For the text-containing cell, return its midpoint in [x, y] coordinate format. 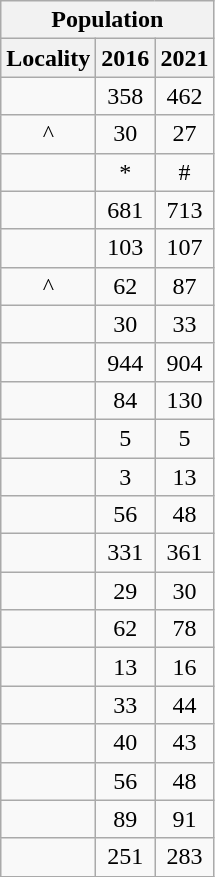
16 [184, 667]
87 [184, 286]
462 [184, 96]
713 [184, 210]
2021 [184, 58]
89 [126, 819]
40 [126, 743]
358 [126, 96]
Locality [48, 58]
78 [184, 629]
681 [126, 210]
3 [126, 477]
29 [126, 591]
283 [184, 857]
84 [126, 400]
27 [184, 134]
361 [184, 553]
130 [184, 400]
2016 [126, 58]
107 [184, 248]
91 [184, 819]
44 [184, 705]
103 [126, 248]
251 [126, 857]
* [126, 172]
# [184, 172]
Population [108, 20]
944 [126, 362]
43 [184, 743]
904 [184, 362]
331 [126, 553]
